Determine the (x, y) coordinate at the center of the cell enclosing the given text.  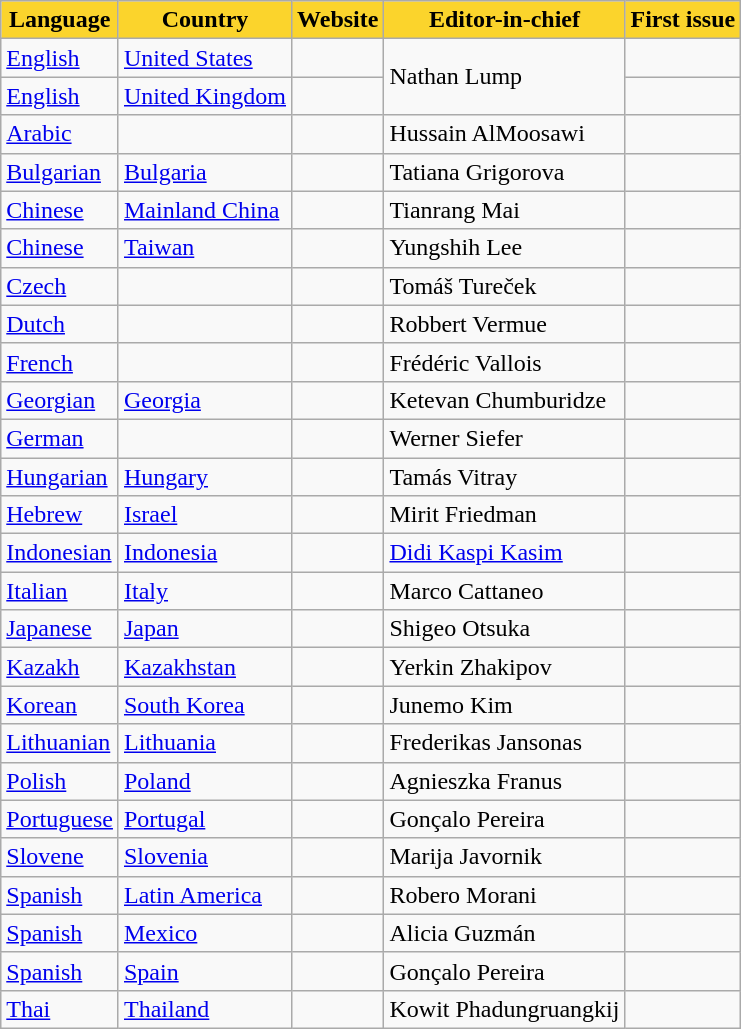
Slovene (60, 857)
Hungarian (60, 477)
Lithuanian (60, 743)
Marco Cattaneo (504, 591)
Hungary (204, 477)
United Kingdom (204, 96)
Bulgarian (60, 172)
Arabic (60, 134)
Mainland China (204, 210)
Didi Kaspi Kasim (504, 553)
Japanese (60, 629)
Frédéric Vallois (504, 362)
Italy (204, 591)
Latin America (204, 895)
Kowit Phadungruangkij (504, 1009)
Indonesian (60, 553)
Editor-in-chief (504, 20)
Shigeo Otsuka (504, 629)
Nathan Lump (504, 77)
Georgian (60, 400)
First issue (683, 20)
Polish (60, 781)
Thailand (204, 1009)
Kazakh (60, 667)
Italian (60, 591)
Yerkin Zhakipov (504, 667)
Marija Javornik (504, 857)
Werner Siefer (504, 438)
Hebrew (60, 515)
Yungshih Lee (504, 248)
Hussain AlMoosawi (504, 134)
Korean (60, 705)
South Korea (204, 705)
Bulgaria (204, 172)
Kazakhstan (204, 667)
Alicia Guzmán (504, 933)
Israel (204, 515)
Robero Morani (504, 895)
Georgia (204, 400)
Mirit Friedman (504, 515)
Ketevan Chumburidze (504, 400)
Country (204, 20)
French (60, 362)
Tianrang Mai (504, 210)
Frederikas Jansonas (504, 743)
Japan (204, 629)
German (60, 438)
Taiwan (204, 248)
Portuguese (60, 819)
United States (204, 58)
Tatiana Grigorova (504, 172)
Tamás Vitray (504, 477)
Language (60, 20)
Dutch (60, 324)
Thai (60, 1009)
Tomáš Tureček (504, 286)
Indonesia (204, 553)
Robbert Vermue (504, 324)
Lithuania (204, 743)
Mexico (204, 933)
Agnieszka Franus (504, 781)
Portugal (204, 819)
Slovenia (204, 857)
Website (338, 20)
Junemo Kim (504, 705)
Czech (60, 286)
Poland (204, 781)
Spain (204, 971)
